From the cell containing the given text, extract its center point as (X, Y) coordinate. 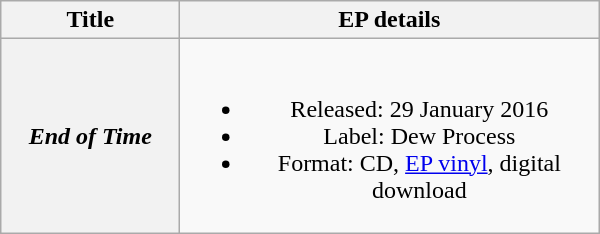
Released: 29 January 2016Label: Dew ProcessFormat: CD, EP vinyl, digital download (390, 136)
End of Time (90, 136)
Title (90, 20)
EP details (390, 20)
